Extract the (X, Y) coordinate from the center of the cell holding the provided text.  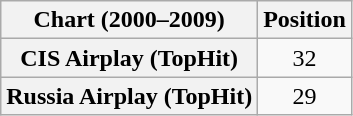
32 (305, 58)
Chart (2000–2009) (130, 20)
29 (305, 96)
CIS Airplay (TopHit) (130, 58)
Russia Airplay (TopHit) (130, 96)
Position (305, 20)
